Detect which cell encompasses the target text, then output its [x, y] center coordinate. 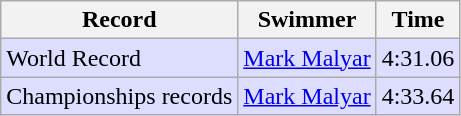
4:31.06 [418, 58]
Championships records [120, 96]
4:33.64 [418, 96]
Time [418, 20]
Record [120, 20]
Swimmer [307, 20]
World Record [120, 58]
